Capture the cell that displays the provided text and extract its (X, Y) central coordinate. 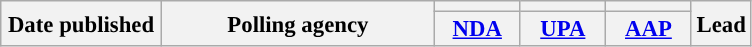
Lead (721, 24)
NDA (477, 30)
AAP (649, 30)
Date published (82, 24)
Polling agency (298, 24)
UPA (563, 30)
